Return the (X, Y) coordinate for the center point of the cell that contains the specified text.  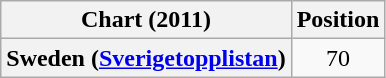
70 (338, 58)
Chart (2011) (146, 20)
Position (338, 20)
Sweden (Sverigetopplistan) (146, 58)
